From the cell containing the given text, extract its center point as (x, y) coordinate. 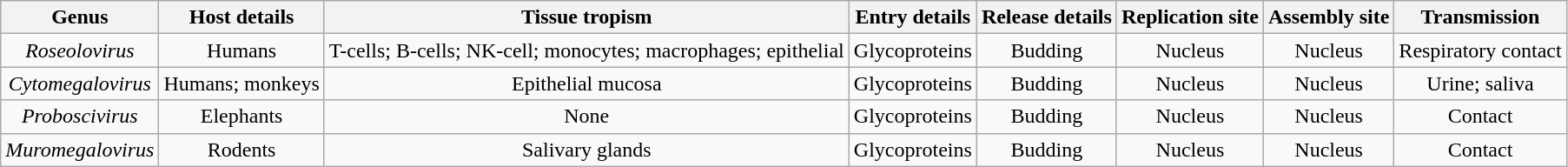
Roseolovirus (80, 50)
Release details (1046, 17)
Assembly site (1328, 17)
Urine; saliva (1480, 83)
Transmission (1480, 17)
Rodents (241, 150)
None (586, 117)
T-cells; B-cells; NK-cell; monocytes; macrophages; epithelial (586, 50)
Proboscivirus (80, 117)
Replication site (1190, 17)
Genus (80, 17)
Respiratory contact (1480, 50)
Host details (241, 17)
Tissue tropism (586, 17)
Entry details (912, 17)
Epithelial mucosa (586, 83)
Humans (241, 50)
Elephants (241, 117)
Muromegalovirus (80, 150)
Cytomegalovirus (80, 83)
Humans; monkeys (241, 83)
Salivary glands (586, 150)
